Extract the (x, y) coordinate from the center of the cell holding the provided text.  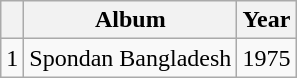
1 (12, 58)
Album (130, 20)
1975 (266, 58)
Year (266, 20)
Spondan Bangladesh (130, 58)
